Locate the cell with the specified text and output its [x, y] center coordinate. 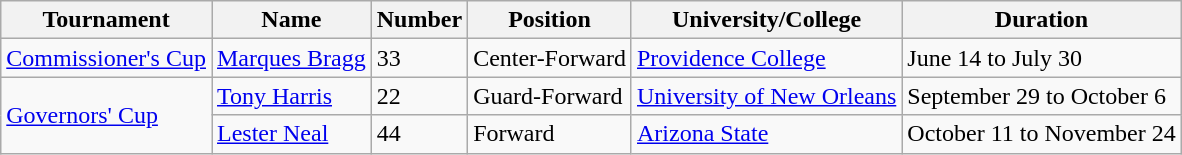
University of New Orleans [766, 96]
Lester Neal [292, 134]
Governors' Cup [106, 115]
Duration [1042, 20]
September 29 to October 6 [1042, 96]
44 [419, 134]
Position [550, 20]
Commissioner's Cup [106, 58]
Tournament [106, 20]
33 [419, 58]
Forward [550, 134]
October 11 to November 24 [1042, 134]
Arizona State [766, 134]
University/College [766, 20]
Center-Forward [550, 58]
Guard-Forward [550, 96]
Providence College [766, 58]
Tony Harris [292, 96]
Marques Bragg [292, 58]
June 14 to July 30 [1042, 58]
Name [292, 20]
22 [419, 96]
Number [419, 20]
